For the text-containing cell, return its midpoint in [x, y] coordinate format. 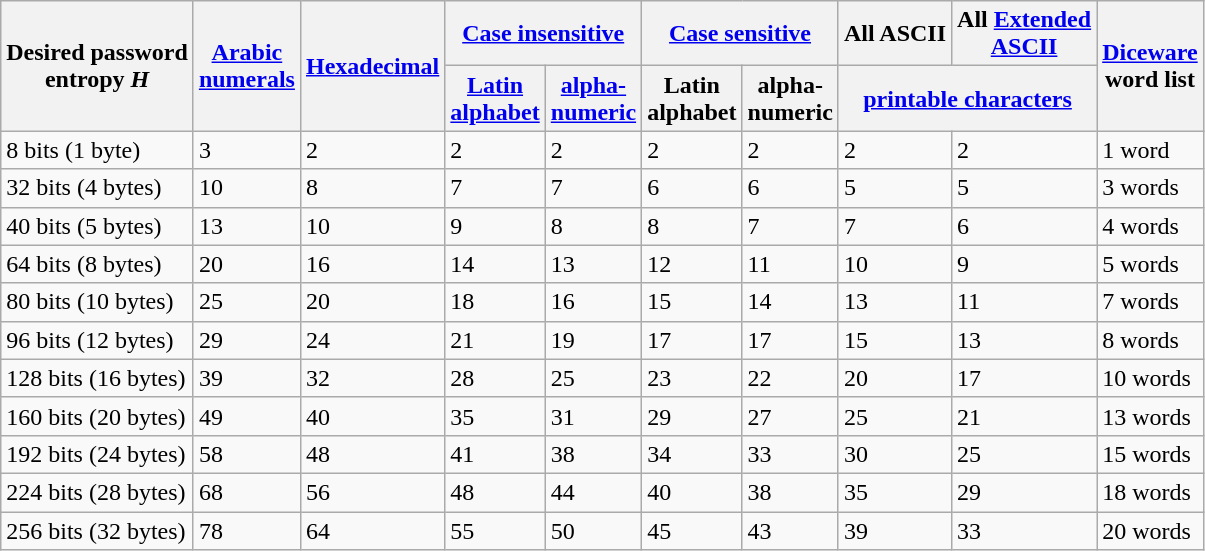
78 [246, 531]
128 bits (16 bytes) [98, 378]
Dicewareword list [1150, 66]
15 words [1150, 454]
18 words [1150, 492]
1 word [1150, 150]
All ASCII [894, 34]
4 words [1150, 226]
Arabicnumerals [246, 66]
224 bits (28 bytes) [98, 492]
19 [593, 340]
64 [372, 531]
32 bits (4 bytes) [98, 188]
22 [790, 378]
24 [372, 340]
58 [246, 454]
31 [593, 416]
50 [593, 531]
Case insensitive [544, 34]
43 [790, 531]
All ExtendedASCII [1024, 34]
56 [372, 492]
34 [692, 454]
10 words [1150, 378]
23 [692, 378]
68 [246, 492]
30 [894, 454]
44 [593, 492]
3 [246, 150]
49 [246, 416]
13 words [1150, 416]
printable characters [967, 98]
5 words [1150, 264]
7 words [1150, 302]
192 bits (24 bytes) [98, 454]
Desired passwordentropy H [98, 66]
Hexadecimal [372, 66]
160 bits (20 bytes) [98, 416]
8 words [1150, 340]
40 bits (5 bytes) [98, 226]
45 [692, 531]
96 bits (12 bytes) [98, 340]
41 [495, 454]
55 [495, 531]
80 bits (10 bytes) [98, 302]
Case sensitive [740, 34]
256 bits (32 bytes) [98, 531]
3 words [1150, 188]
28 [495, 378]
8 bits (1 byte) [98, 150]
64 bits (8 bytes) [98, 264]
27 [790, 416]
32 [372, 378]
18 [495, 302]
20 words [1150, 531]
12 [692, 264]
